Locate the cell with the specified text and output its (x, y) center coordinate. 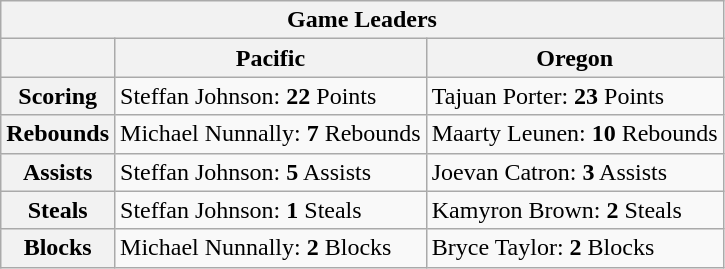
Scoring (58, 96)
Michael Nunnally: 2 Blocks (271, 248)
Steals (58, 210)
Michael Nunnally: 7 Rebounds (271, 134)
Rebounds (58, 134)
Game Leaders (362, 20)
Bryce Taylor: 2 Blocks (574, 248)
Maarty Leunen: 10 Rebounds (574, 134)
Steffan Johnson: 1 Steals (271, 210)
Tajuan Porter: 23 Points (574, 96)
Steffan Johnson: 5 Assists (271, 172)
Joevan Catron: 3 Assists (574, 172)
Oregon (574, 58)
Steffan Johnson: 22 Points (271, 96)
Blocks (58, 248)
Assists (58, 172)
Pacific (271, 58)
Kamyron Brown: 2 Steals (574, 210)
